Scan for the cell matching the given text and deliver its [X, Y] coordinate at center. 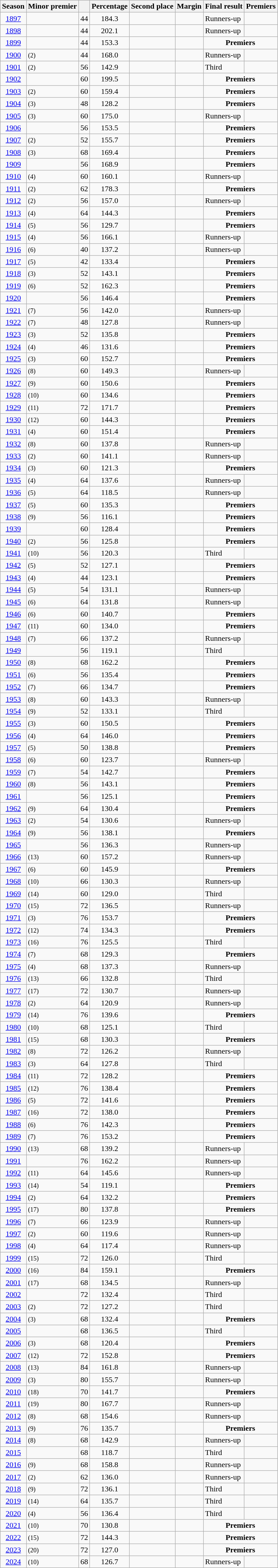
1928 [13, 395]
126.0 [110, 1258]
1962 [13, 808]
159.4 [110, 91]
1900 [13, 55]
1982 [13, 1051]
1981 [13, 1039]
2020 [13, 1513]
1914 [13, 225]
46 [84, 346]
1965 [13, 845]
1941 [13, 553]
141.6 [110, 1100]
1919 [13, 286]
1952 [13, 687]
135.8 [110, 334]
134.3 [110, 930]
2016 [13, 1465]
161.8 [110, 1367]
1923 [13, 334]
1963 [13, 821]
134.5 [110, 1282]
1946 [13, 614]
120.9 [110, 1003]
2013 [13, 1428]
139.6 [110, 1015]
141.7 [110, 1392]
120.3 [110, 553]
129.0 [110, 893]
117.4 [110, 1246]
1998 [13, 1246]
157.0 [110, 201]
133.1 [110, 711]
1921 [13, 310]
123.9 [110, 1222]
1910 [13, 177]
1897 [13, 19]
153.5 [110, 128]
2011 [13, 1404]
1927 [13, 383]
131.6 [110, 346]
137.3 [110, 966]
2001 [13, 1282]
1977 [13, 991]
2004 [13, 1319]
160.1 [110, 177]
1902 [13, 79]
1970 [13, 905]
2021 [13, 1526]
136.3 [110, 845]
125.5 [110, 942]
1960 [13, 784]
1924 [13, 346]
Season [13, 6]
1920 [13, 298]
126.2 [110, 1051]
1976 [13, 979]
1916 [13, 249]
127.1 [110, 565]
159.1 [110, 1270]
1985 [13, 1088]
167.7 [110, 1404]
1995 [13, 1209]
2023 [13, 1550]
1898 [13, 31]
1961 [13, 796]
134.0 [110, 626]
146.4 [110, 298]
1996 [13, 1222]
152.7 [110, 359]
1942 [13, 565]
146.0 [110, 735]
1943 [13, 578]
1908 [13, 152]
1999 [13, 1258]
50 [84, 748]
142.3 [110, 1124]
116.1 [110, 517]
1983 [13, 1064]
Margin [189, 6]
145.9 [110, 869]
1953 [13, 699]
1939 [13, 529]
1997 [13, 1234]
130.4 [110, 808]
1994 [13, 1197]
125.8 [110, 541]
1906 [13, 128]
178.3 [110, 189]
126.7 [110, 1562]
118.7 [110, 1452]
2000 [13, 1270]
153.3 [110, 43]
129.7 [110, 225]
154.6 [110, 1416]
1917 [13, 261]
120.4 [110, 1343]
2005 [13, 1331]
145.6 [110, 1173]
1945 [13, 602]
1951 [13, 675]
2010 [13, 1392]
129.3 [110, 954]
132.8 [110, 979]
121.3 [110, 468]
139.2 [110, 1149]
1956 [13, 735]
1971 [13, 918]
1991 [13, 1161]
136.0 [110, 1477]
158.8 [110, 1465]
1975 [13, 966]
1940 [13, 541]
127.0 [110, 1550]
1931 [13, 432]
Minor premier [52, 6]
1938 [13, 517]
152.8 [110, 1355]
2012 [13, 1416]
1950 [13, 663]
1980 [13, 1027]
1978 [13, 1003]
1912 [13, 201]
1967 [13, 869]
142.7 [110, 772]
2003 [13, 1307]
1949 [13, 650]
1936 [13, 492]
2017 [13, 1477]
2014 [13, 1440]
123.7 [110, 760]
138.1 [110, 833]
1903 [13, 91]
151.4 [110, 432]
1899 [13, 43]
2022 [13, 1538]
2024 [13, 1562]
134.7 [110, 687]
1968 [13, 881]
138.0 [110, 1112]
136.4 [110, 1513]
1990 [13, 1149]
1969 [13, 893]
162.3 [110, 286]
2002 [13, 1294]
2006 [13, 1343]
1929 [13, 407]
1901 [13, 67]
1957 [13, 748]
1930 [13, 420]
153.7 [110, 918]
123.1 [110, 578]
135.3 [110, 504]
133.4 [110, 261]
1964 [13, 833]
Second place [152, 6]
1904 [13, 103]
134.6 [110, 395]
1979 [13, 1015]
138.8 [110, 748]
141.1 [110, 456]
1922 [13, 322]
1909 [13, 164]
168.9 [110, 164]
1958 [13, 760]
118.5 [110, 492]
2009 [13, 1380]
149.3 [110, 371]
1955 [13, 723]
130.6 [110, 821]
1935 [13, 480]
1932 [13, 444]
175.0 [110, 116]
(19) [52, 1404]
184.3 [110, 19]
1954 [13, 711]
150.5 [110, 723]
138.4 [110, 1088]
1926 [13, 371]
199.5 [110, 79]
131.8 [110, 602]
137.6 [110, 480]
140.7 [110, 614]
119.6 [110, 1234]
1973 [13, 942]
142.0 [110, 310]
1911 [13, 189]
131.1 [110, 590]
130.8 [110, 1526]
135.4 [110, 675]
1989 [13, 1137]
2018 [13, 1489]
150.6 [110, 383]
132.2 [110, 1197]
1933 [13, 456]
166.1 [110, 237]
2015 [13, 1452]
171.7 [110, 407]
153.2 [110, 1137]
2019 [13, 1501]
1986 [13, 1100]
1966 [13, 857]
1913 [13, 213]
136.1 [110, 1489]
1948 [13, 638]
(20) [52, 1550]
1925 [13, 359]
169.4 [110, 152]
Percentage [110, 6]
(18) [52, 1392]
1974 [13, 954]
1987 [13, 1112]
1937 [13, 504]
1918 [13, 274]
1992 [13, 1173]
2008 [13, 1367]
1907 [13, 140]
1984 [13, 1076]
1915 [13, 237]
1988 [13, 1124]
1959 [13, 772]
127.2 [110, 1307]
42 [84, 261]
2007 [13, 1355]
130.7 [110, 991]
143.3 [110, 699]
1944 [13, 590]
128.4 [110, 529]
40 [84, 249]
1993 [13, 1185]
1972 [13, 930]
74 [84, 930]
1934 [13, 468]
202.1 [110, 31]
1947 [13, 626]
1905 [13, 116]
Final result [224, 6]
168.0 [110, 55]
157.2 [110, 857]
